Identify which cell holds the provided text, then report its [x, y] central coordinate. 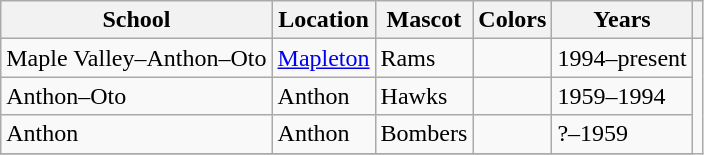
Maple Valley–Anthon–Oto [136, 58]
Mapleton [324, 58]
Anthon–Oto [136, 96]
1959–1994 [622, 96]
Rams [424, 58]
Bombers [424, 134]
Hawks [424, 96]
Years [622, 20]
1994–present [622, 58]
?–1959 [622, 134]
Location [324, 20]
Mascot [424, 20]
School [136, 20]
Colors [512, 20]
